Pinpoint the cell where the given text exists, returning its [x, y] midpoint coordinate. 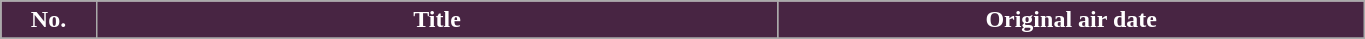
Title [437, 20]
No. [48, 20]
Original air date [1071, 20]
